Output the (x, y) coordinate of the center of the cell containing the given text.  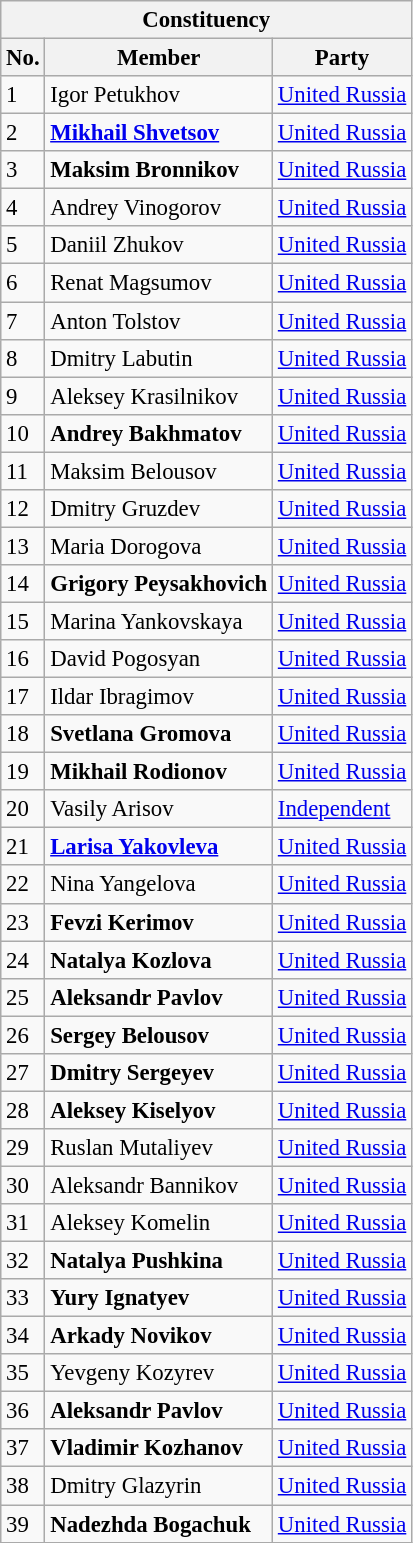
Dmitry Glazyrin (159, 1486)
Natalya Pushkina (159, 1261)
Ildar Ibragimov (159, 697)
33 (23, 1298)
25 (23, 997)
22 (23, 885)
27 (23, 1073)
Party (342, 58)
Maria Dorogova (159, 546)
16 (23, 659)
26 (23, 1035)
Arkady Novikov (159, 1336)
2 (23, 133)
Andrey Bakhmatov (159, 433)
Aleksandr Bannikov (159, 1185)
20 (23, 809)
Anton Tolstov (159, 321)
Igor Petukhov (159, 95)
18 (23, 734)
Nina Yangelova (159, 885)
David Pogosyan (159, 659)
Member (159, 58)
Grigory Peysakhovich (159, 584)
Marina Yankovskaya (159, 621)
Mikhail Rodionov (159, 772)
9 (23, 396)
Sergey Belousov (159, 1035)
Renat Magsumov (159, 283)
29 (23, 1148)
Aleksey Kiselyov (159, 1110)
13 (23, 546)
Independent (342, 809)
19 (23, 772)
Andrey Vinogorov (159, 208)
10 (23, 433)
21 (23, 847)
6 (23, 283)
Dmitry Sergeyev (159, 1073)
7 (23, 321)
11 (23, 471)
12 (23, 509)
Svetlana Gromova (159, 734)
Daniil Zhukov (159, 245)
Fevzi Kerimov (159, 922)
37 (23, 1449)
Vasily Arisov (159, 809)
Aleksey Komelin (159, 1223)
17 (23, 697)
1 (23, 95)
24 (23, 960)
Dmitry Labutin (159, 358)
Maksim Belousov (159, 471)
Constituency (206, 20)
5 (23, 245)
Ruslan Mutaliyev (159, 1148)
Nadezhda Bogachuk (159, 1524)
Vladimir Kozhanov (159, 1449)
30 (23, 1185)
3 (23, 170)
4 (23, 208)
38 (23, 1486)
28 (23, 1110)
15 (23, 621)
Larisa Yakovleva (159, 847)
Yevgeny Kozyrev (159, 1373)
Yury Ignatyev (159, 1298)
Aleksey Krasilnikov (159, 396)
Mikhail Shvetsov (159, 133)
23 (23, 922)
32 (23, 1261)
35 (23, 1373)
39 (23, 1524)
34 (23, 1336)
Maksim Bronnikov (159, 170)
36 (23, 1411)
Dmitry Gruzdev (159, 509)
Natalya Kozlova (159, 960)
8 (23, 358)
14 (23, 584)
No. (23, 58)
31 (23, 1223)
